Return the (x, y) coordinate for the center point of the cell that contains the specified text.  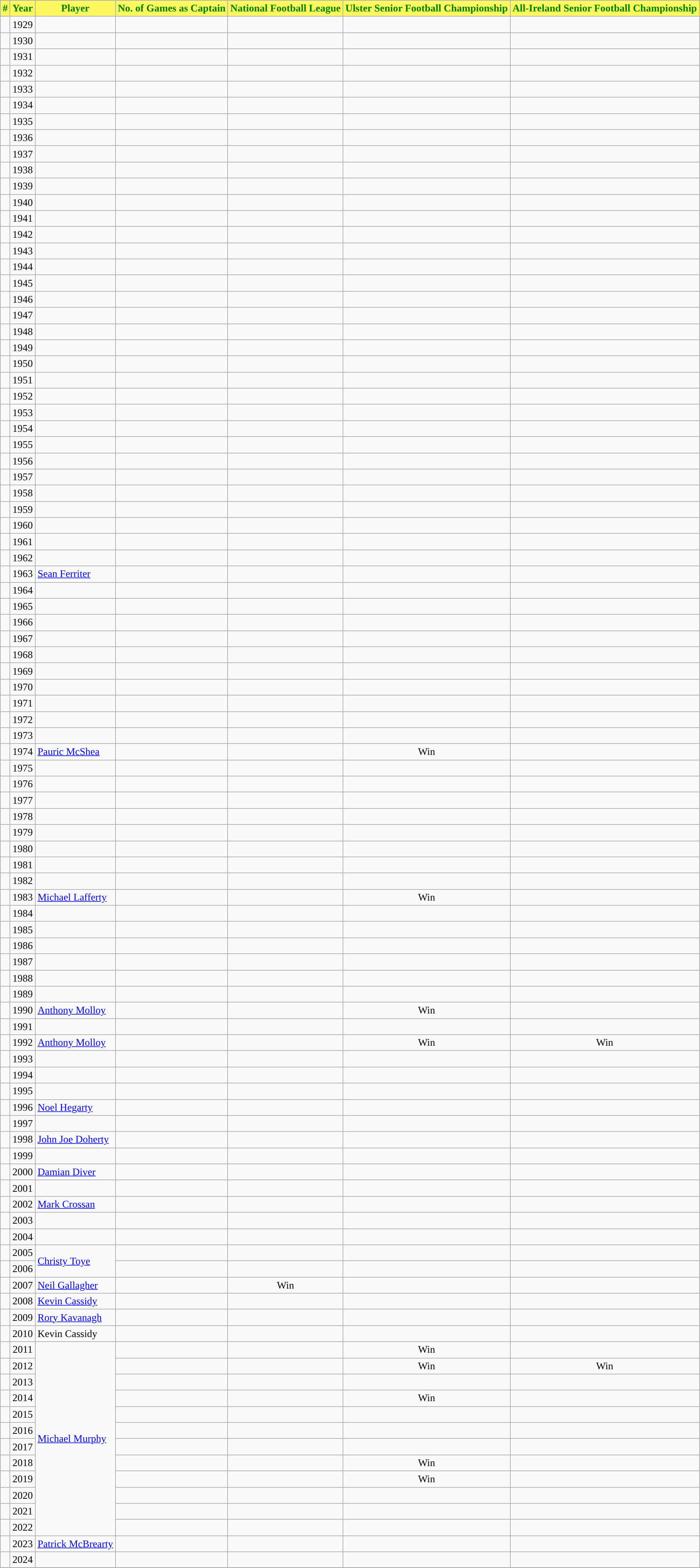
1975 (23, 768)
2024 (23, 1560)
1942 (23, 235)
Michael Lafferty (76, 897)
2018 (23, 1463)
1973 (23, 736)
1999 (23, 1156)
1997 (23, 1123)
2014 (23, 1398)
Ulster Senior Football Championship (427, 8)
1949 (23, 348)
1964 (23, 590)
2008 (23, 1301)
Noel Hegarty (76, 1107)
1976 (23, 784)
1941 (23, 219)
1960 (23, 526)
1970 (23, 687)
1934 (23, 105)
1992 (23, 1043)
All-Ireland Senior Football Championship (605, 8)
2022 (23, 1528)
1977 (23, 800)
Year (23, 8)
1951 (23, 380)
John Joe Doherty (76, 1140)
1961 (23, 542)
Michael Murphy (76, 1439)
2010 (23, 1334)
1952 (23, 396)
1969 (23, 671)
1972 (23, 720)
Patrick McBrearty (76, 1544)
1948 (23, 332)
Rory Kavanagh (76, 1317)
Mark Crossan (76, 1204)
1968 (23, 655)
1929 (23, 25)
1947 (23, 315)
2021 (23, 1512)
1950 (23, 364)
Damian Diver (76, 1172)
1988 (23, 978)
1995 (23, 1091)
2001 (23, 1188)
Sean Ferriter (76, 574)
1989 (23, 994)
1993 (23, 1059)
Neil Gallagher (76, 1285)
1935 (23, 121)
1965 (23, 606)
1939 (23, 186)
1932 (23, 73)
1956 (23, 461)
1990 (23, 1011)
2009 (23, 1317)
National Football League (285, 8)
2015 (23, 1414)
2004 (23, 1237)
2019 (23, 1479)
2002 (23, 1204)
1983 (23, 897)
2006 (23, 1269)
1958 (23, 493)
1966 (23, 622)
1940 (23, 203)
1962 (23, 558)
1931 (23, 57)
2000 (23, 1172)
1974 (23, 752)
1971 (23, 703)
1959 (23, 510)
1954 (23, 428)
1986 (23, 946)
1967 (23, 639)
1998 (23, 1140)
1945 (23, 283)
No. of Games as Captain (171, 8)
2020 (23, 1495)
2017 (23, 1447)
1933 (23, 89)
1980 (23, 849)
1937 (23, 154)
Player (76, 8)
1996 (23, 1107)
Pauric McShea (76, 752)
1987 (23, 962)
1946 (23, 299)
2012 (23, 1366)
1957 (23, 477)
2007 (23, 1285)
1984 (23, 913)
1991 (23, 1027)
1978 (23, 816)
1938 (23, 170)
1943 (23, 251)
1930 (23, 41)
Christy Toye (76, 1261)
2005 (23, 1253)
2016 (23, 1430)
2013 (23, 1382)
1985 (23, 929)
1979 (23, 833)
2011 (23, 1350)
1944 (23, 267)
1936 (23, 138)
# (5, 8)
1953 (23, 412)
2023 (23, 1544)
1994 (23, 1075)
1981 (23, 865)
1955 (23, 445)
1963 (23, 574)
2003 (23, 1220)
1982 (23, 881)
